Return the (x, y) coordinate for the center point of the cell that contains the specified text.  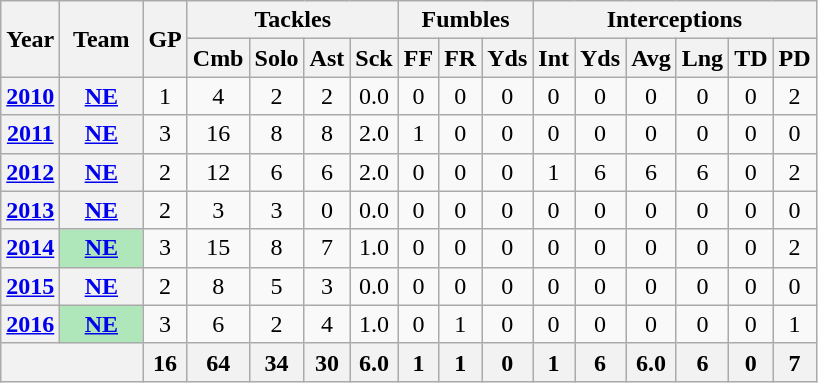
Ast (327, 58)
Year (30, 39)
Team (102, 39)
GP (165, 39)
64 (218, 362)
2014 (30, 248)
PD (794, 58)
2012 (30, 172)
2013 (30, 210)
5 (276, 286)
2011 (30, 134)
Solo (276, 58)
15 (218, 248)
2015 (30, 286)
Interceptions (674, 20)
30 (327, 362)
2010 (30, 96)
Avg (652, 58)
Cmb (218, 58)
12 (218, 172)
Sck (374, 58)
Tackles (292, 20)
Lng (702, 58)
TD (751, 58)
FF (418, 58)
34 (276, 362)
Int (554, 58)
Fumbles (466, 20)
FR (460, 58)
2016 (30, 324)
